Extract the (x, y) coordinate from the center of the cell holding the provided text.  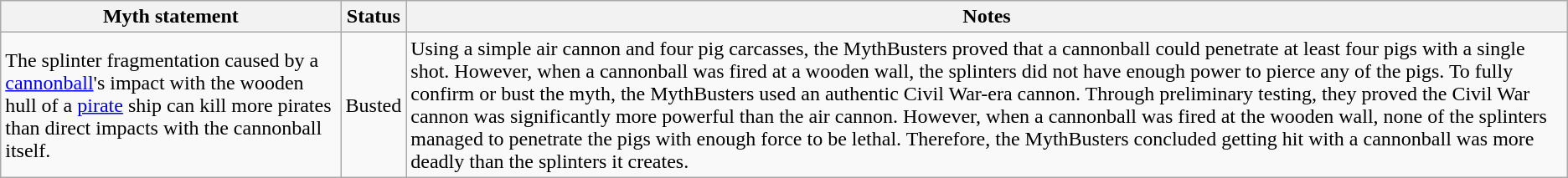
Myth statement (171, 17)
Status (374, 17)
Notes (987, 17)
Busted (374, 105)
